Capture the cell that displays the provided text and extract its (x, y) central coordinate. 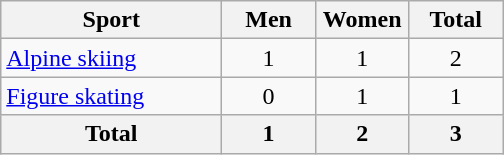
Women (362, 20)
Figure skating (112, 96)
Sport (112, 20)
3 (456, 134)
Men (269, 20)
0 (269, 96)
Alpine skiing (112, 58)
